Return (X, Y) of the center of cell containing provided text 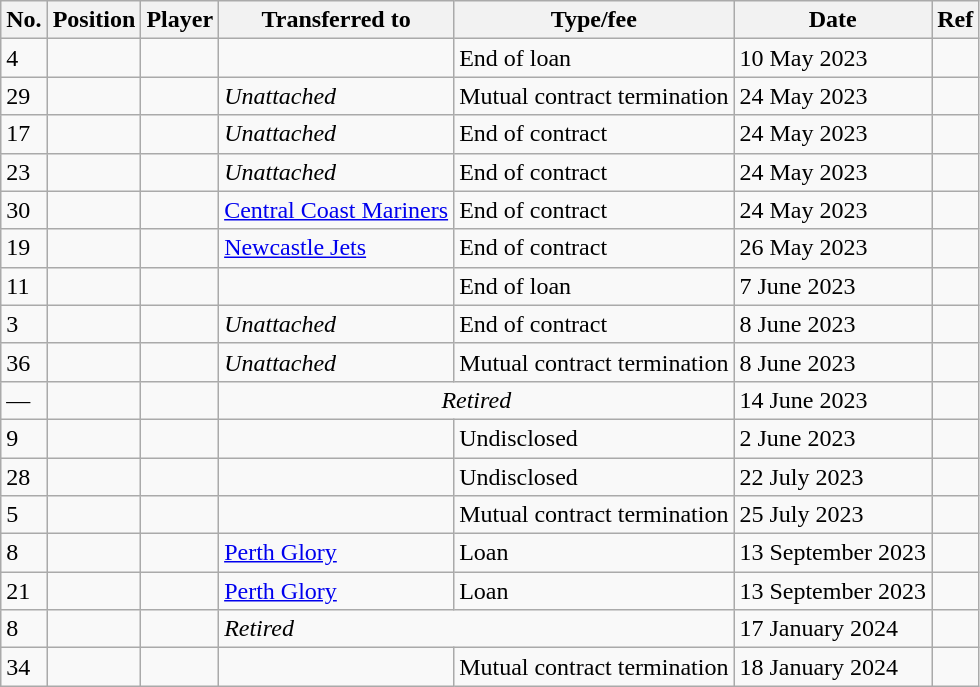
5 (24, 515)
19 (24, 248)
Player (180, 20)
17 January 2024 (833, 629)
25 July 2023 (833, 515)
7 June 2023 (833, 286)
9 (24, 438)
29 (24, 96)
17 (24, 134)
18 January 2024 (833, 667)
10 May 2023 (833, 58)
14 June 2023 (833, 400)
22 July 2023 (833, 477)
No. (24, 20)
Central Coast Mariners (336, 210)
28 (24, 477)
Type/fee (594, 20)
23 (24, 172)
4 (24, 58)
Ref (956, 20)
Newcastle Jets (336, 248)
Position (94, 20)
— (24, 400)
2 June 2023 (833, 438)
34 (24, 667)
3 (24, 324)
36 (24, 362)
Date (833, 20)
21 (24, 591)
26 May 2023 (833, 248)
11 (24, 286)
Transferred to (336, 20)
30 (24, 210)
